Pinpoint the cell where the given text exists, returning its (x, y) midpoint coordinate. 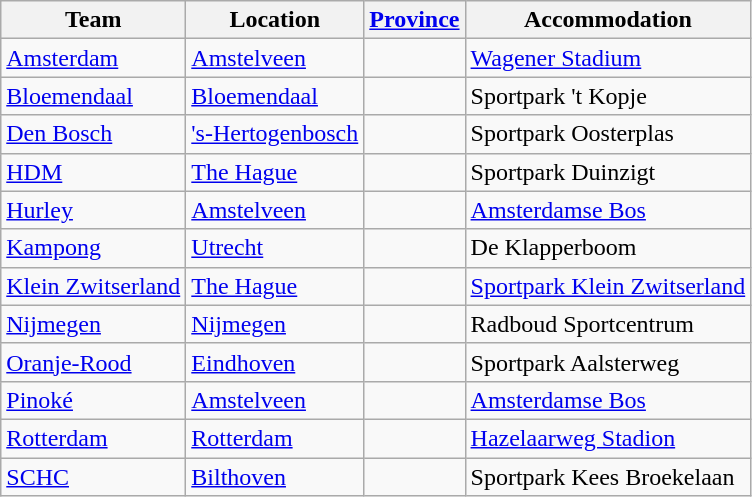
De Klapperboom (608, 248)
SCHC (94, 477)
Team (94, 20)
Kampong (94, 248)
Sportpark Kees Broekelaan (608, 477)
Sportpark 't Kopje (608, 96)
HDM (94, 172)
Sportpark Aalsterweg (608, 362)
Wagener Stadium (608, 58)
Province (414, 20)
Eindhoven (275, 362)
Oranje-Rood (94, 362)
Utrecht (275, 248)
Sportpark Klein Zwitserland (608, 286)
Pinoké (94, 400)
Accommodation (608, 20)
Hazelaarweg Stadion (608, 438)
Location (275, 20)
Hurley (94, 210)
Bilthoven (275, 477)
Radboud Sportcentrum (608, 324)
Klein Zwitserland (94, 286)
Amsterdam (94, 58)
Sportpark Duinzigt (608, 172)
Sportpark Oosterplas (608, 134)
Den Bosch (94, 134)
's-Hertogenbosch (275, 134)
